Identify which cell holds the provided text, then report its (x, y) central coordinate. 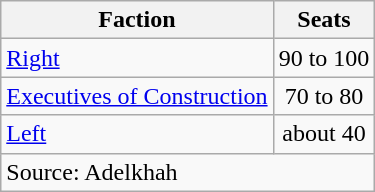
Left (137, 134)
about 40 (324, 134)
90 to 100 (324, 58)
70 to 80 (324, 96)
Right (137, 58)
Seats (324, 20)
Faction (137, 20)
Source: Adelkhah (188, 172)
Executives of Construction (137, 96)
